Capture the cell that displays the provided text and extract its [x, y] central coordinate. 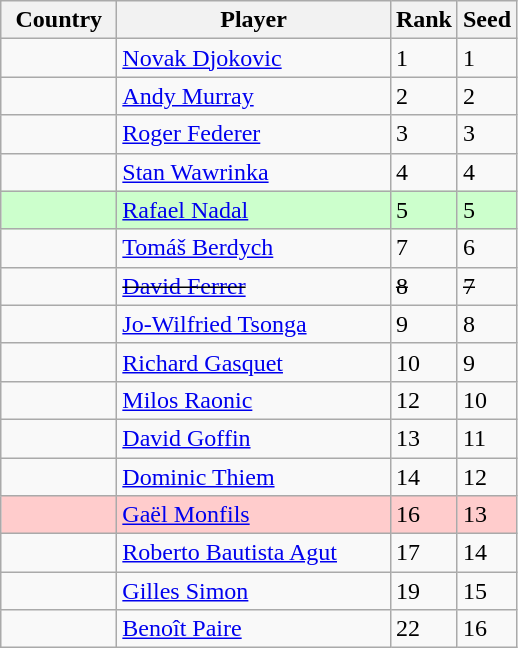
Dominic Thiem [254, 477]
Roger Federer [254, 134]
Gaël Monfils [254, 515]
Andy Murray [254, 96]
Rank [424, 20]
6 [486, 248]
Benoît Paire [254, 629]
Player [254, 20]
Gilles Simon [254, 591]
22 [424, 629]
David Goffin [254, 438]
Roberto Bautista Agut [254, 553]
11 [486, 438]
Seed [486, 20]
Tomáš Berdych [254, 248]
Richard Gasquet [254, 362]
Jo-Wilfried Tsonga [254, 324]
15 [486, 591]
Country [59, 20]
Milos Raonic [254, 400]
David Ferrer [254, 286]
Stan Wawrinka [254, 172]
17 [424, 553]
Rafael Nadal [254, 210]
19 [424, 591]
Novak Djokovic [254, 58]
